Determine the (x, y) coordinate at the center of the cell enclosing the given text.  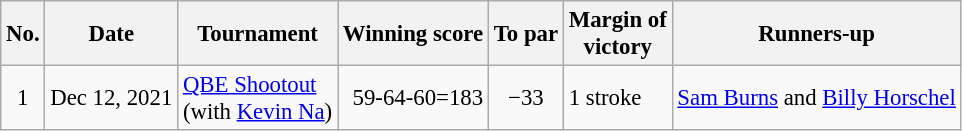
59-64-60=183 (414, 98)
To par (526, 34)
Runners-up (816, 34)
1 (23, 98)
Tournament (258, 34)
1 stroke (618, 98)
Winning score (414, 34)
Date (112, 34)
−33 (526, 98)
Dec 12, 2021 (112, 98)
QBE Shootout(with Kevin Na) (258, 98)
Margin ofvictory (618, 34)
Sam Burns and Billy Horschel (816, 98)
No. (23, 34)
